Search for the cell housing the specified text and yield its (x, y) center coordinate. 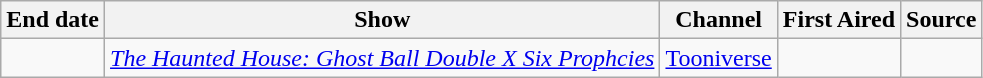
Source (942, 20)
Show (382, 20)
Channel (718, 20)
Tooniverse (718, 58)
The Haunted House: Ghost Ball Double X Six Prophcies (382, 58)
First Aired (838, 20)
End date (53, 20)
